Scan for the cell matching the given text and deliver its [x, y] coordinate at center. 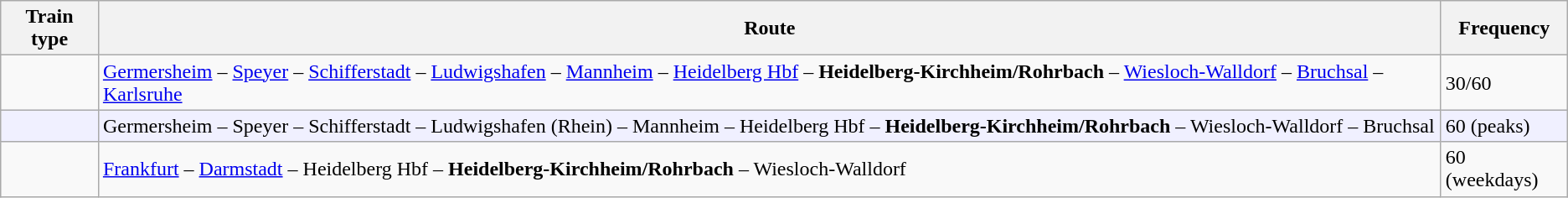
Frequency [1504, 29]
60 (weekdays) [1504, 169]
Train type [50, 29]
60 (peaks) [1504, 126]
Route [769, 29]
30/60 [1504, 82]
Frankfurt – Darmstadt – Heidelberg Hbf – Heidelberg-Kirchheim/Rohrbach – Wiesloch-Walldorf [769, 169]
